Find where the given text appears and provide that cell's center as [x, y] coordinate. 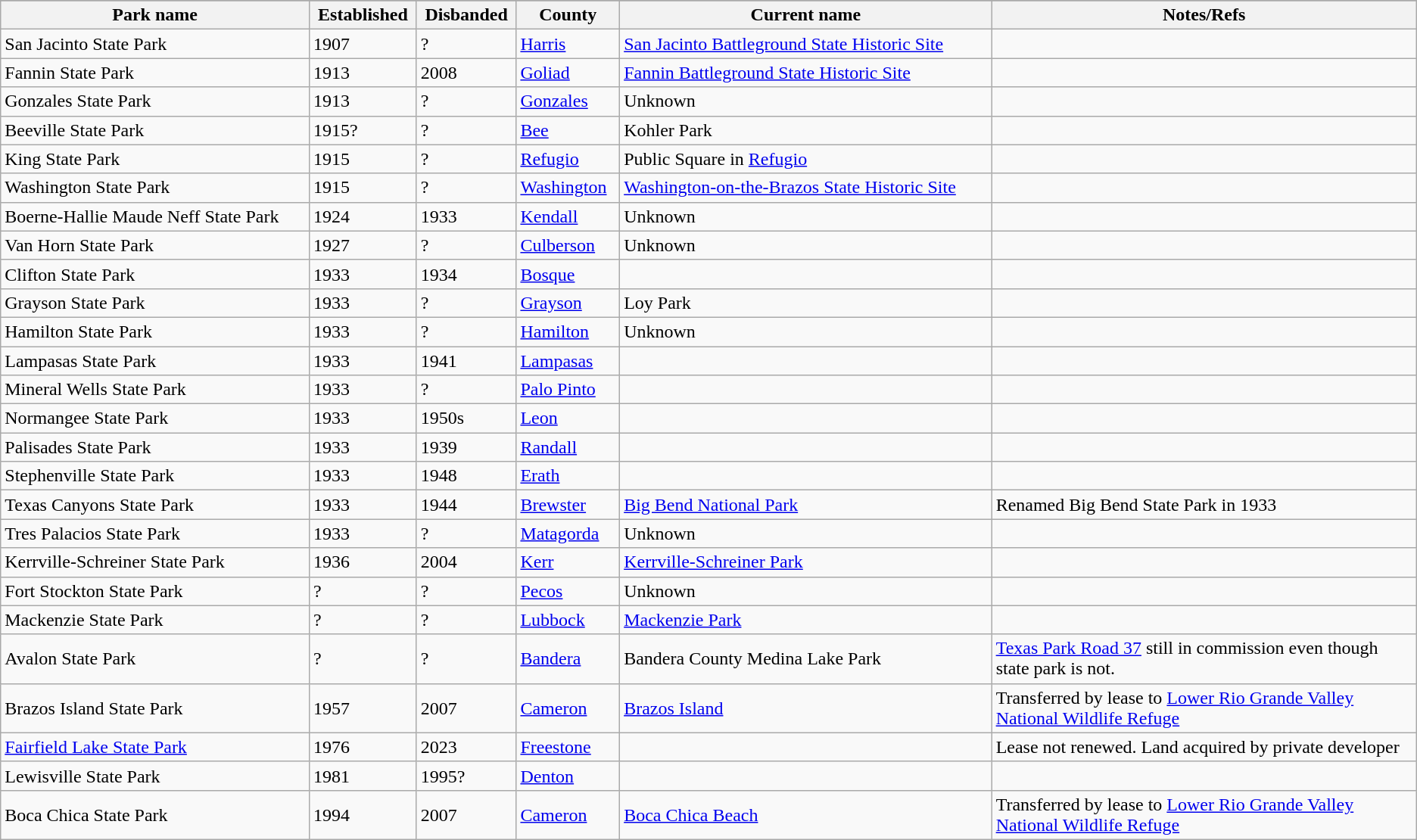
Bee [568, 130]
Loy Park [805, 303]
Grayson [568, 303]
1927 [363, 245]
Kerrville-Schreiner State Park [155, 562]
Harris [568, 44]
Avalon State Park [155, 658]
Disbanded [466, 15]
Bandera [568, 658]
1915? [363, 130]
Mackenzie Park [805, 620]
Established [363, 15]
King State Park [155, 159]
Bosque [568, 274]
Boca Chica Beach [805, 814]
1934 [466, 274]
1957 [363, 708]
Kerrville-Schreiner Park [805, 562]
Current name [805, 15]
Brazos Island [805, 708]
1981 [363, 776]
Clifton State Park [155, 274]
Hamilton State Park [155, 331]
County [568, 15]
Boerne-Hallie Maude Neff State Park [155, 216]
Hamilton [568, 331]
Park name [155, 15]
1941 [466, 361]
Fannin State Park [155, 73]
Notes/Refs [1204, 15]
Gonzales [568, 101]
Refugio [568, 159]
Lampasas State Park [155, 361]
Matagorda [568, 534]
1907 [363, 44]
1924 [363, 216]
Gonzales State Park [155, 101]
Goliad [568, 73]
Brewster [568, 505]
Pecos [568, 591]
Erath [568, 476]
1950s [466, 418]
Kendall [568, 216]
Freestone [568, 747]
Normangee State Park [155, 418]
Grayson State Park [155, 303]
Beeville State Park [155, 130]
Big Bend National Park [805, 505]
1936 [363, 562]
San Jacinto State Park [155, 44]
Texas Park Road 37 still in commission even though state park is not. [1204, 658]
Fannin Battleground State Historic Site [805, 73]
Texas Canyons State Park [155, 505]
Fairfield Lake State Park [155, 747]
Kohler Park [805, 130]
2023 [466, 747]
Tres Palacios State Park [155, 534]
Mackenzie State Park [155, 620]
Denton [568, 776]
Randall [568, 447]
San Jacinto Battleground State Historic Site [805, 44]
2008 [466, 73]
1994 [363, 814]
Bandera County Medina Lake Park [805, 658]
Palisades State Park [155, 447]
1944 [466, 505]
Stephenville State Park [155, 476]
Boca Chica State Park [155, 814]
Mineral Wells State Park [155, 390]
Public Square in Refugio [805, 159]
Renamed Big Bend State Park in 1933 [1204, 505]
1948 [466, 476]
Washington [568, 188]
Brazos Island State Park [155, 708]
Washington-on-the-Brazos State Historic Site [805, 188]
2004 [466, 562]
Lewisville State Park [155, 776]
Van Horn State Park [155, 245]
1939 [466, 447]
Palo Pinto [568, 390]
Fort Stockton State Park [155, 591]
Lubbock [568, 620]
Culberson [568, 245]
1995? [466, 776]
Lease not renewed. Land acquired by private developer [1204, 747]
Leon [568, 418]
1976 [363, 747]
Lampasas [568, 361]
Washington State Park [155, 188]
Kerr [568, 562]
